Identify which cell holds the provided text, then report its (x, y) central coordinate. 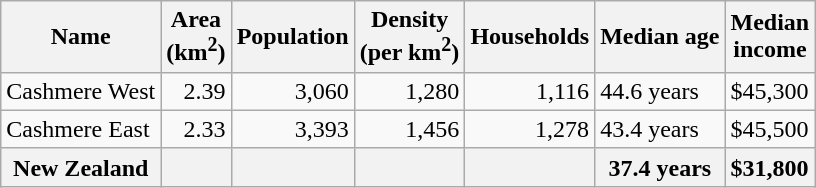
$45,500 (770, 129)
Cashmere West (81, 91)
Density(per km2) (410, 37)
37.4 years (660, 167)
2.39 (196, 91)
$45,300 (770, 91)
Households (530, 37)
3,393 (292, 129)
Median age (660, 37)
1,116 (530, 91)
Cashmere East (81, 129)
1,280 (410, 91)
$31,800 (770, 167)
Population (292, 37)
Medianincome (770, 37)
Name (81, 37)
Area(km2) (196, 37)
1,278 (530, 129)
1,456 (410, 129)
44.6 years (660, 91)
43.4 years (660, 129)
3,060 (292, 91)
New Zealand (81, 167)
2.33 (196, 129)
